Scan for the cell matching the given text and deliver its [X, Y] coordinate at center. 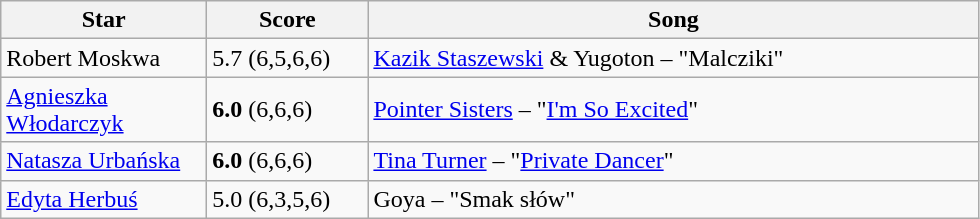
Goya – "Smak słów" [674, 199]
Natasza Urbańska [104, 161]
Song [674, 20]
Agnieszka Włodarczyk [104, 110]
Robert Moskwa [104, 58]
Tina Turner – "Private Dancer" [674, 161]
Score [288, 20]
Star [104, 20]
Kazik Staszewski & Yugoton – "Malcziki" [674, 58]
Edyta Herbuś [104, 199]
5.0 (6,3,5,6) [288, 199]
5.7 (6,5,6,6) [288, 58]
Pointer Sisters – "I'm So Excited" [674, 110]
